For the text-containing cell, return its midpoint in (x, y) coordinate format. 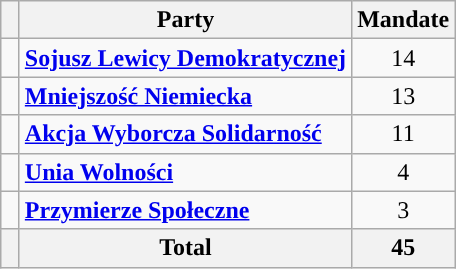
Mniejszość Niemiecka (185, 96)
45 (404, 248)
3 (404, 210)
11 (404, 134)
Sojusz Lewicy Demokratycznej (185, 58)
Mandate (404, 20)
Przymierze Społeczne (185, 210)
Total (185, 248)
13 (404, 96)
14 (404, 58)
4 (404, 172)
Akcja Wyborcza Solidarność (185, 134)
Party (185, 20)
Unia Wolności (185, 172)
